Return the [x, y] coordinate for the center point of the cell that contains the specified text.  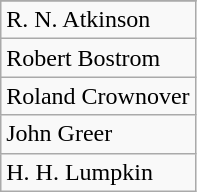
Robert Bostrom [98, 58]
Roland Crownover [98, 96]
H. H. Lumpkin [98, 172]
R. N. Atkinson [98, 20]
John Greer [98, 134]
